Identify which cell holds the provided text, then report its (X, Y) central coordinate. 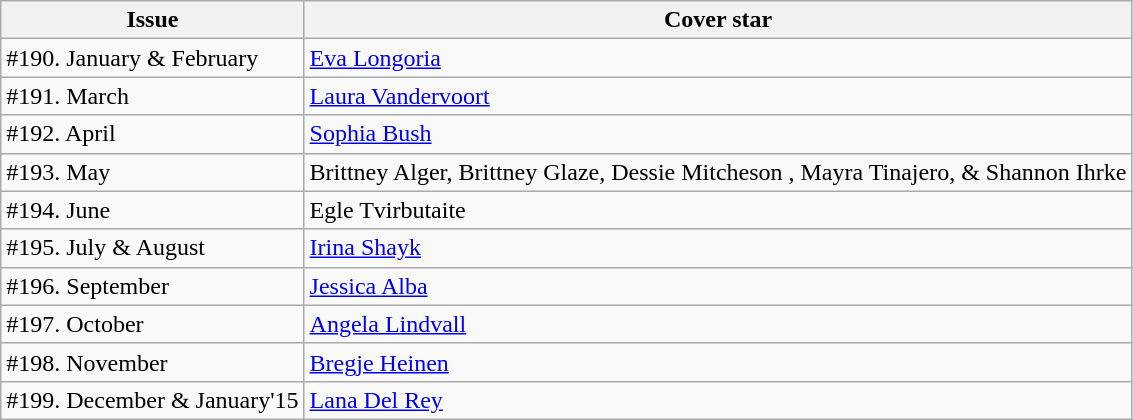
#194. June (152, 210)
Laura Vandervoort (718, 96)
#197. October (152, 324)
Irina Shayk (718, 248)
Jessica Alba (718, 286)
Issue (152, 20)
Bregje Heinen (718, 362)
#193. May (152, 172)
#195. July & August (152, 248)
Angela Lindvall (718, 324)
Eva Longoria (718, 58)
#190. January & February (152, 58)
#199. December & January'15 (152, 400)
#198. November (152, 362)
#191. March (152, 96)
Sophia Bush (718, 134)
#196. September (152, 286)
Brittney Alger, Brittney Glaze, Dessie Mitcheson , Mayra Tinajero, & Shannon Ihrke (718, 172)
#192. April (152, 134)
Lana Del Rey (718, 400)
Cover star (718, 20)
Egle Tvirbutaite (718, 210)
